Identify which cell holds the provided text, then report its [x, y] central coordinate. 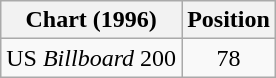
Position [229, 20]
US Billboard 200 [92, 58]
Chart (1996) [92, 20]
78 [229, 58]
